Scan for the cell matching the given text and deliver its (X, Y) coordinate at center. 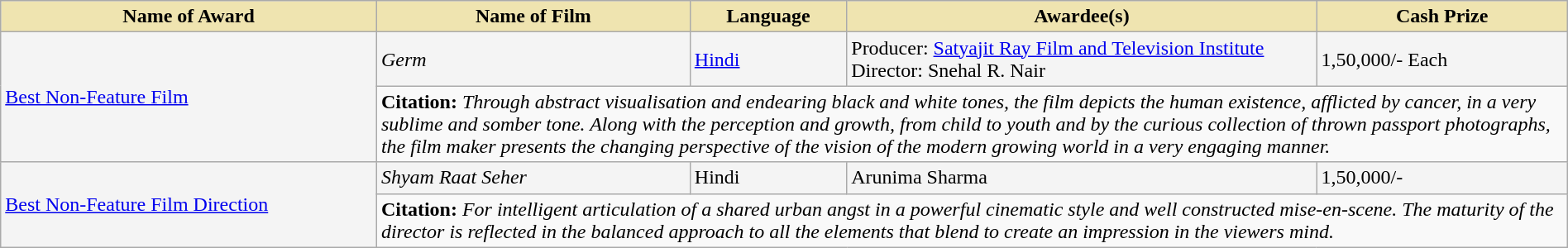
Name of Film (533, 17)
1,50,000/- (1442, 178)
Producer: Satyajit Ray Film and Television InstituteDirector: Snehal R. Nair (1082, 60)
Cash Prize (1442, 17)
Arunima Sharma (1082, 178)
Best Non-Feature Film Direction (189, 205)
Shyam Raat Seher (533, 178)
1,50,000/- Each (1442, 60)
Awardee(s) (1082, 17)
Language (767, 17)
Best Non-Feature Film (189, 98)
Germ (533, 60)
Name of Award (189, 17)
